Return the [x, y] coordinate for the center point of the cell that contains the specified text.  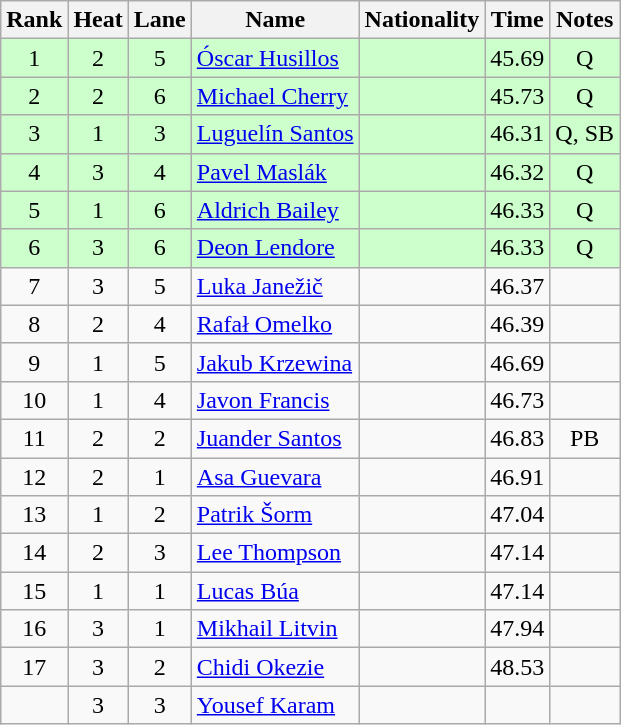
Pavel Maslák [275, 172]
46.83 [518, 438]
46.31 [518, 134]
45.73 [518, 96]
46.69 [518, 362]
Rafał Omelko [275, 324]
Javon Francis [275, 400]
Óscar Husillos [275, 58]
47.94 [518, 629]
Luka Janežič [275, 286]
8 [34, 324]
Deon Lendore [275, 248]
Heat [98, 20]
Q, SB [585, 134]
45.69 [518, 58]
Lane [160, 20]
Michael Cherry [275, 96]
12 [34, 477]
48.53 [518, 667]
47.04 [518, 515]
13 [34, 515]
PB [585, 438]
46.91 [518, 477]
Aldrich Bailey [275, 210]
Time [518, 20]
11 [34, 438]
9 [34, 362]
Notes [585, 20]
46.32 [518, 172]
7 [34, 286]
Nationality [422, 20]
Rank [34, 20]
Name [275, 20]
Juander Santos [275, 438]
Lee Thompson [275, 553]
46.39 [518, 324]
Mikhail Litvin [275, 629]
Luguelín Santos [275, 134]
17 [34, 667]
46.73 [518, 400]
Asa Guevara [275, 477]
Chidi Okezie [275, 667]
Lucas Búa [275, 591]
15 [34, 591]
Yousef Karam [275, 705]
16 [34, 629]
Jakub Krzewina [275, 362]
14 [34, 553]
46.37 [518, 286]
10 [34, 400]
Patrik Šorm [275, 515]
